Locate the cell with the specified text and output its [x, y] center coordinate. 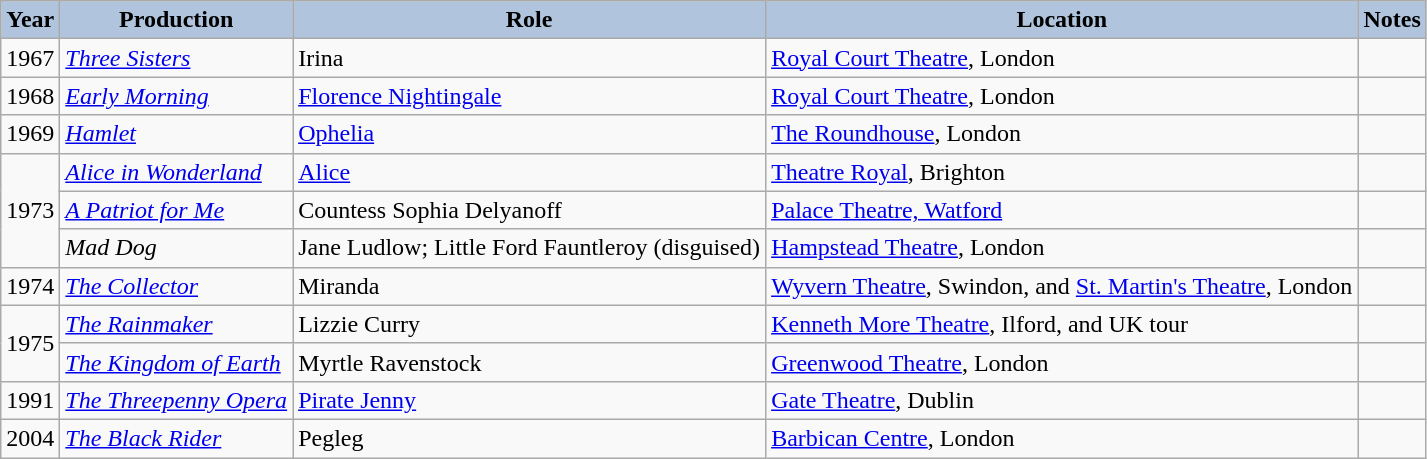
Countess Sophia Delyanoff [530, 210]
Alice in Wonderland [176, 172]
1967 [30, 58]
Notes [1392, 20]
Greenwood Theatre, London [1062, 362]
The Roundhouse, London [1062, 134]
The Threepenny Opera [176, 400]
Production [176, 20]
Irina [530, 58]
The Kingdom of Earth [176, 362]
Location [1062, 20]
The Collector [176, 286]
Wyvern Theatre, Swindon, and St. Martin's Theatre, London [1062, 286]
Theatre Royal, Brighton [1062, 172]
Lizzie Curry [530, 324]
Pegleg [530, 438]
Ophelia [530, 134]
1968 [30, 96]
Hampstead Theatre, London [1062, 248]
Role [530, 20]
Hamlet [176, 134]
Early Morning [176, 96]
Kenneth More Theatre, Ilford, and UK tour [1062, 324]
Florence Nightingale [530, 96]
The Black Rider [176, 438]
Three Sisters [176, 58]
1973 [30, 210]
2004 [30, 438]
Barbican Centre, London [1062, 438]
A Patriot for Me [176, 210]
The Rainmaker [176, 324]
Gate Theatre, Dublin [1062, 400]
Alice [530, 172]
Miranda [530, 286]
Jane Ludlow; Little Ford Fauntleroy (disguised) [530, 248]
1974 [30, 286]
1969 [30, 134]
Year [30, 20]
Mad Dog [176, 248]
1991 [30, 400]
Palace Theatre, Watford [1062, 210]
Myrtle Ravenstock [530, 362]
Pirate Jenny [530, 400]
1975 [30, 343]
